Scan for the cell matching the given text and deliver its [x, y] coordinate at center. 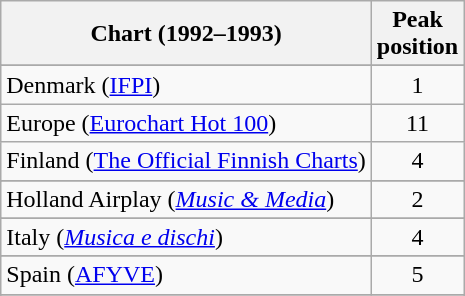
Holland Airplay (Music & Media) [186, 199]
Italy (Musica e dischi) [186, 237]
1 [417, 85]
Denmark (IFPI) [186, 85]
Europe (Eurochart Hot 100) [186, 123]
Finland (The Official Finnish Charts) [186, 161]
5 [417, 275]
Spain (AFYVE) [186, 275]
11 [417, 123]
Peakposition [417, 34]
Chart (1992–1993) [186, 34]
2 [417, 199]
